From the cell containing the given text, extract its center point as [X, Y] coordinate. 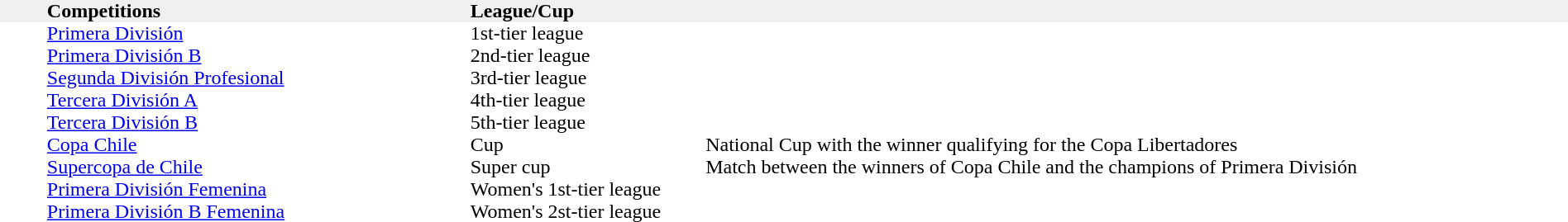
Segunda División Profesional [259, 78]
5th-tier league [588, 122]
League/Cup [588, 12]
Tercera División B [259, 122]
Copa Chile [259, 145]
Primera División Femenina [259, 190]
Match between the winners of Copa Chile and the champions of Primera División [1136, 167]
Primera División [259, 33]
Competitions [259, 12]
3rd-tier league [588, 78]
Cup [588, 145]
Supercopa de Chile [259, 167]
Super cup [588, 167]
Women's 1st-tier league [588, 190]
Tercera División A [259, 101]
National Cup with the winner qualifying for the Copa Libertadores [1136, 145]
2nd-tier league [588, 56]
4th-tier league [588, 101]
1st-tier league [588, 33]
Primera División B [259, 56]
